Find where the given text appears and provide that cell's center as [x, y] coordinate. 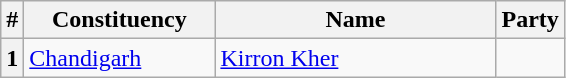
Party [530, 20]
# [12, 20]
Constituency [120, 20]
1 [12, 58]
Kirron Kher [356, 58]
Name [356, 20]
Chandigarh [120, 58]
